Pinpoint the cell where the given text exists, returning its (x, y) midpoint coordinate. 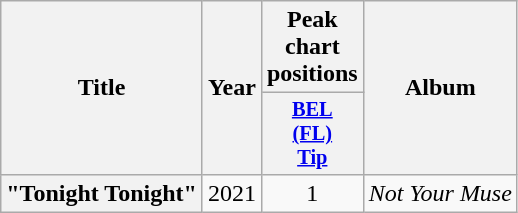
Peak chart positions (312, 47)
2021 (232, 193)
Not Your Muse (440, 193)
Title (102, 88)
BEL(FL)Tip (312, 134)
Year (232, 88)
1 (312, 193)
Album (440, 88)
"Tonight Tonight" (102, 193)
